From the cell containing the given text, extract its center point as [x, y] coordinate. 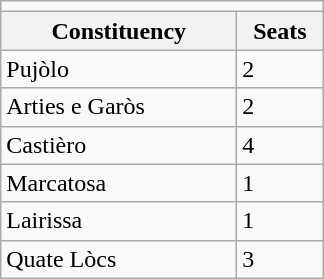
Lairissa [119, 221]
Quate Lòcs [119, 259]
Marcatosa [119, 183]
Pujòlo [119, 69]
4 [280, 145]
3 [280, 259]
Constituency [119, 31]
Seats [280, 31]
Arties e Garòs [119, 107]
Castièro [119, 145]
